Return (X, Y) of the center of cell containing provided text 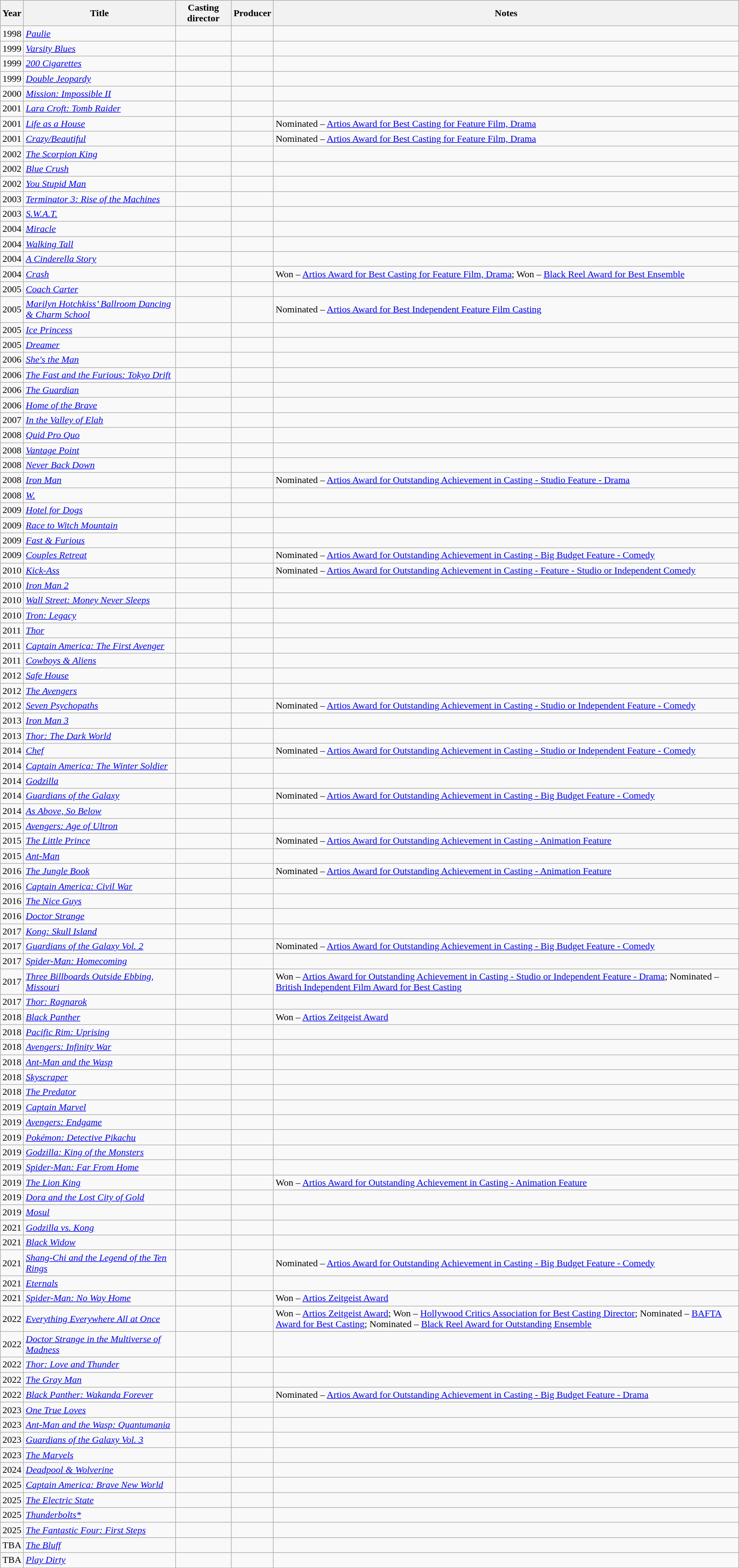
Mission: Impossible II (99, 94)
Quid Pro Quo (99, 435)
Marilyn Hotchkiss’ Ballroom Dancing & Charm School (99, 310)
Ant-Man and the Wasp: Quantumania (99, 1425)
Varsity Blues (99, 49)
W. (99, 495)
Pokémon: Detective Pikachu (99, 1137)
Iron Man (99, 480)
As Above, So Below (99, 811)
The Predator (99, 1092)
Spider-Man: Far From Home (99, 1167)
Blue Crush (99, 169)
Thunderbolts* (99, 1515)
Black Panther (99, 1017)
Captain Marvel (99, 1107)
You Stupid Man (99, 184)
Won – Artios Award for Outstanding Achievement in Casting - Animation Feature (506, 1182)
Chef (99, 751)
Avengers: Age of Ultron (99, 826)
Godzilla (99, 781)
Black Widow (99, 1243)
Thor: Ragnarok (99, 1002)
In the Valley of Elah (99, 420)
S.W.A.T. (99, 214)
Mosul (99, 1213)
Spider-Man: No Way Home (99, 1298)
Eternals (99, 1283)
Dora and the Lost City of Gold (99, 1198)
Play Dirty (99, 1560)
Fast & Furious (99, 540)
Nominated – Artios Award for Outstanding Achievement in Casting - Studio Feature - Drama (506, 480)
Never Back Down (99, 465)
Casting director (203, 13)
Pacific Rim: Uprising (99, 1032)
Spider-Man: Homecoming (99, 961)
Ice Princess (99, 330)
Year (12, 13)
Guardians of the Galaxy Vol. 2 (99, 946)
Double Jeopardy (99, 79)
Guardians of the Galaxy Vol. 3 (99, 1440)
Walking Tall (99, 244)
Crash (99, 274)
The Fantastic Four: First Steps (99, 1530)
Avengers: Endgame (99, 1122)
Title (99, 13)
The Nice Guys (99, 901)
Coach Carter (99, 289)
Doctor Strange (99, 916)
2007 (12, 420)
Seven Psychopaths (99, 706)
Couples Retreat (99, 555)
Captain America: Brave New World (99, 1485)
Thor: Love and Thunder (99, 1365)
Paulie (99, 34)
She's the Man (99, 360)
Three Billboards Outside Ebbing, Missouri (99, 982)
1998 (12, 34)
Kong: Skull Island (99, 931)
2000 (12, 94)
One True Loves (99, 1410)
Notes (506, 13)
The Little Prince (99, 841)
Hotel for Dogs (99, 510)
Ant-Man (99, 856)
Cowboys & Aliens (99, 660)
Thor (99, 630)
Godzilla vs. Kong (99, 1228)
Life as a House (99, 124)
The Guardian (99, 390)
2024 (12, 1470)
Wall Street: Money Never Sleeps (99, 600)
Captain America: The First Avenger (99, 645)
Skyscraper (99, 1077)
The Scorpion King (99, 154)
Lara Croft: Tomb Raider (99, 109)
Home of the Brave (99, 405)
Black Panther: Wakanda Forever (99, 1395)
200 Cigarettes (99, 64)
Doctor Strange in the Multiverse of Madness (99, 1344)
Won – Artios Award for Best Casting for Feature Film, Drama; Won – Black Reel Award for Best Ensemble (506, 274)
Guardians of the Galaxy (99, 796)
Godzilla: King of the Monsters (99, 1152)
Producer (253, 13)
The Marvels (99, 1455)
Nominated – Artios Award for Best Independent Feature Film Casting (506, 310)
Thor: The Dark World (99, 736)
Ant-Man and the Wasp (99, 1062)
Crazy/Beautiful (99, 139)
Safe House (99, 675)
Nominated – Artios Award for Outstanding Achievement in Casting - Feature - Studio or Independent Comedy (506, 570)
Vantage Point (99, 450)
The Gray Man (99, 1380)
Iron Man 3 (99, 721)
The Avengers (99, 691)
Terminator 3: Rise of the Machines (99, 199)
The Lion King (99, 1182)
Race to Witch Mountain (99, 525)
The Jungle Book (99, 871)
Avengers: Infinity War (99, 1047)
Deadpool & Wolverine (99, 1470)
The Electric State (99, 1500)
Iron Man 2 (99, 585)
Tron: Legacy (99, 615)
Shang-Chi and the Legend of the Ten Rings (99, 1263)
The Bluff (99, 1545)
Dreamer (99, 345)
A Cinderella Story (99, 259)
Everything Everywhere All at Once (99, 1318)
Captain America: Civil War (99, 886)
The Fast and the Furious: Tokyo Drift (99, 375)
Captain America: The Winter Soldier (99, 766)
Kick-Ass (99, 570)
Nominated – Artios Award for Outstanding Achievement in Casting - Big Budget Feature - Drama (506, 1395)
Miracle (99, 229)
